Scan for the cell matching the given text and deliver its [X, Y] coordinate at center. 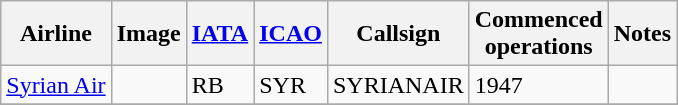
Callsign [398, 34]
RB [220, 85]
ICAO [291, 34]
SYRIANAIR [398, 85]
IATA [220, 34]
Syrian Air [56, 85]
Airline [56, 34]
1947 [538, 85]
Commencedoperations [538, 34]
SYR [291, 85]
Notes [642, 34]
Image [148, 34]
